Scan for the cell matching the given text and deliver its [X, Y] coordinate at center. 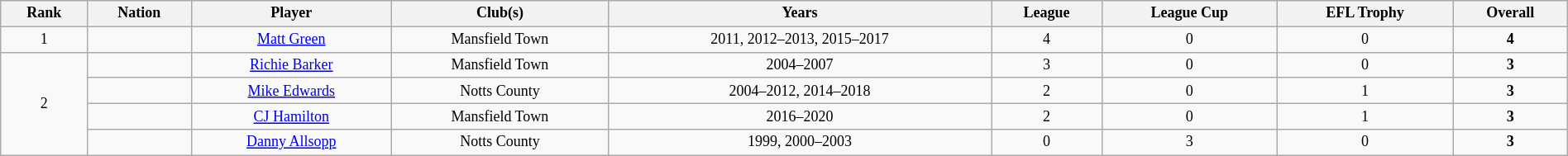
Mike Edwards [291, 91]
2011, 2012–2013, 2015–2017 [799, 40]
Nation [140, 13]
Player [291, 13]
Overall [1510, 13]
Richie Barker [291, 64]
EFL Trophy [1365, 13]
Club(s) [500, 13]
League Cup [1189, 13]
Years [799, 13]
CJ Hamilton [291, 116]
2004–2012, 2014–2018 [799, 91]
League [1047, 13]
1999, 2000–2003 [799, 142]
Matt Green [291, 40]
Danny Allsopp [291, 142]
2004–2007 [799, 64]
2016–2020 [799, 116]
Rank [45, 13]
